Locate the cell with the specified text and output its (X, Y) center coordinate. 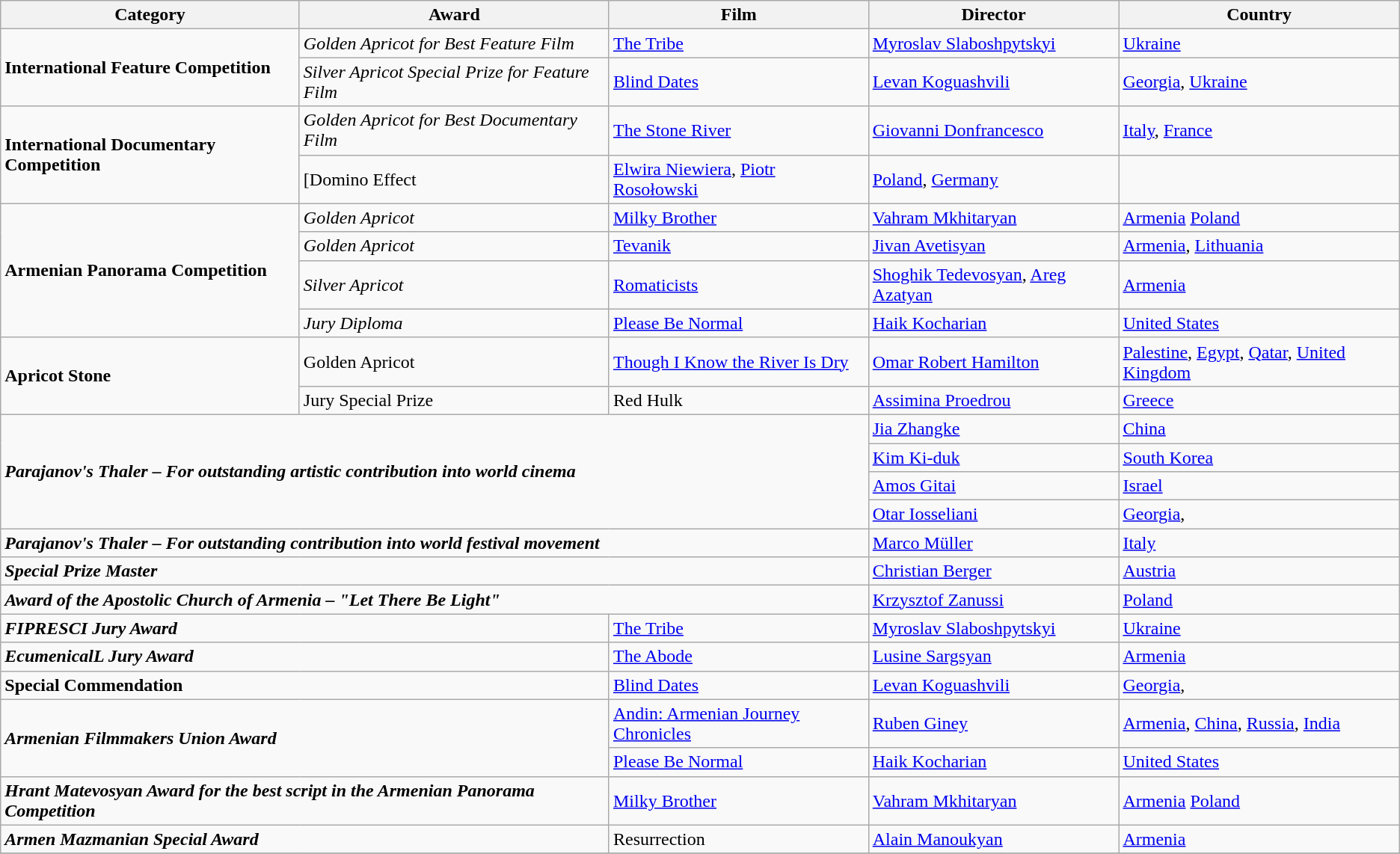
Hrant Matevosyan Award for the best script in the Armenian Panorama Competition (305, 800)
Romaticists (739, 284)
Christian Berger (993, 571)
Krzysztof Zanussi (993, 600)
Armenia, Lithuania (1259, 246)
Italy, France (1259, 130)
Omar Robert Hamilton (993, 362)
Kim Ki-duk (993, 457)
Italy (1259, 543)
FIPRESCI Jury Award (305, 628)
Silver Apricot (454, 284)
Parajanov's Thaler – For outstanding contribution into world festival movement (435, 543)
Marco Müller (993, 543)
Alain Manoukyan (993, 839)
Armen Mazmanian Special Award (305, 839)
Award (454, 15)
Jury Special Prize (454, 400)
Special Prize Master (435, 571)
Tevanik (739, 246)
Special Commendation (305, 685)
[Domino Effect (454, 179)
Otar Iosseliani (993, 514)
Andin: Armenian Journey Chronicles (739, 724)
China (1259, 428)
Poland (1259, 600)
Apricot Stone (150, 375)
Elwira Niewiera, Piotr Rosołowski (739, 179)
Though I Know the River Is Dry (739, 362)
Film (739, 15)
Parajanov's Thaler – For outstanding artistic contribution into world cinema (435, 471)
Palestine, Egypt, Qatar, United Kingdom (1259, 362)
International Documentary Competition (150, 155)
Golden Apricot for Best Documentary Film (454, 130)
Country (1259, 15)
Assimina Proedrou (993, 400)
Armenia, China, Russia, India (1259, 724)
Poland, Germany (993, 179)
Golden Apricot for Best Feature Film (454, 43)
The Stone River (739, 130)
The Abode (739, 657)
Resurrection (739, 839)
Israel (1259, 486)
Jia Zhangke (993, 428)
Lusine Sargsyan (993, 657)
Shoghik Tedevosyan, Areg Azatyan (993, 284)
Ruben Giney (993, 724)
International Feature Competition (150, 67)
Category (150, 15)
Giovanni Donfrancesco (993, 130)
Jivan Avetisyan (993, 246)
Armenian Filmmakers Union Award (305, 737)
Award of the Apostolic Church of Armenia – "Let There Be Light" (435, 600)
Red Hulk (739, 400)
South Korea (1259, 457)
Director (993, 15)
Armenian Panorama Competition (150, 271)
EcumenicalL Jury Award (305, 657)
Jury Diploma (454, 323)
Georgia, Ukraine (1259, 82)
Silver Apricot Special Prize for Feature Film (454, 82)
Greece (1259, 400)
Austria (1259, 571)
Amos Gitai (993, 486)
